From the cell containing the given text, extract its center point as [X, Y] coordinate. 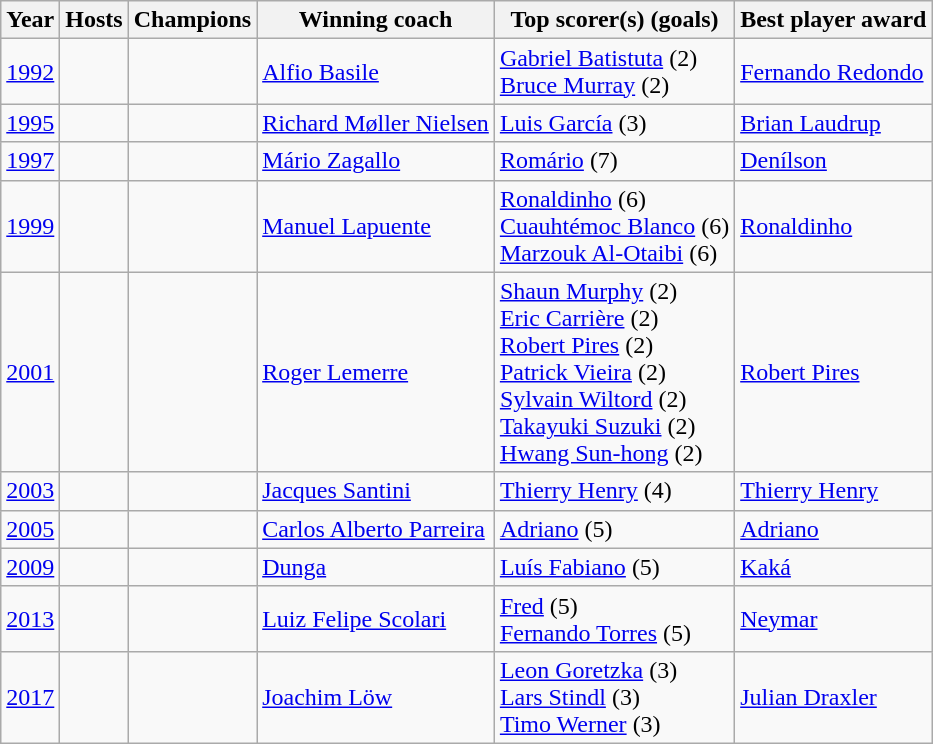
Joachim Löw [376, 697]
Richard Møller Nielsen [376, 123]
1999 [30, 226]
Alfio Basile [376, 72]
Mário Zagallo [376, 161]
Robert Pires [834, 372]
Julian Draxler [834, 697]
2009 [30, 567]
1992 [30, 72]
Manuel Lapuente [376, 226]
2005 [30, 529]
Ronaldinho [834, 226]
Champions [192, 20]
Gabriel Batistuta (2) Bruce Murray (2) [614, 72]
Luís Fabiano (5) [614, 567]
Winning coach [376, 20]
Luis García (3) [614, 123]
2017 [30, 697]
Fernando Redondo [834, 72]
Neymar [834, 618]
Year [30, 20]
1995 [30, 123]
Best player award [834, 20]
Thierry Henry (4) [614, 491]
Adriano [834, 529]
2001 [30, 372]
Kaká [834, 567]
Dunga [376, 567]
Brian Laudrup [834, 123]
Roger Lemerre [376, 372]
Carlos Alberto Parreira [376, 529]
Hosts [94, 20]
2003 [30, 491]
Romário (7) [614, 161]
Fred (5) Fernando Torres (5) [614, 618]
Leon Goretzka (3) Lars Stindl (3) Timo Werner (3) [614, 697]
1997 [30, 161]
Adriano (5) [614, 529]
Denílson [834, 161]
Ronaldinho (6) Cuauhtémoc Blanco (6) Marzouk Al-Otaibi (6) [614, 226]
Luiz Felipe Scolari [376, 618]
Top scorer(s) (goals) [614, 20]
Shaun Murphy (2) Eric Carrière (2) Robert Pires (2) Patrick Vieira (2) Sylvain Wiltord (2) Takayuki Suzuki (2) Hwang Sun-hong (2) [614, 372]
Thierry Henry [834, 491]
Jacques Santini [376, 491]
2013 [30, 618]
